Pinpoint the cell where the given text exists, returning its (X, Y) midpoint coordinate. 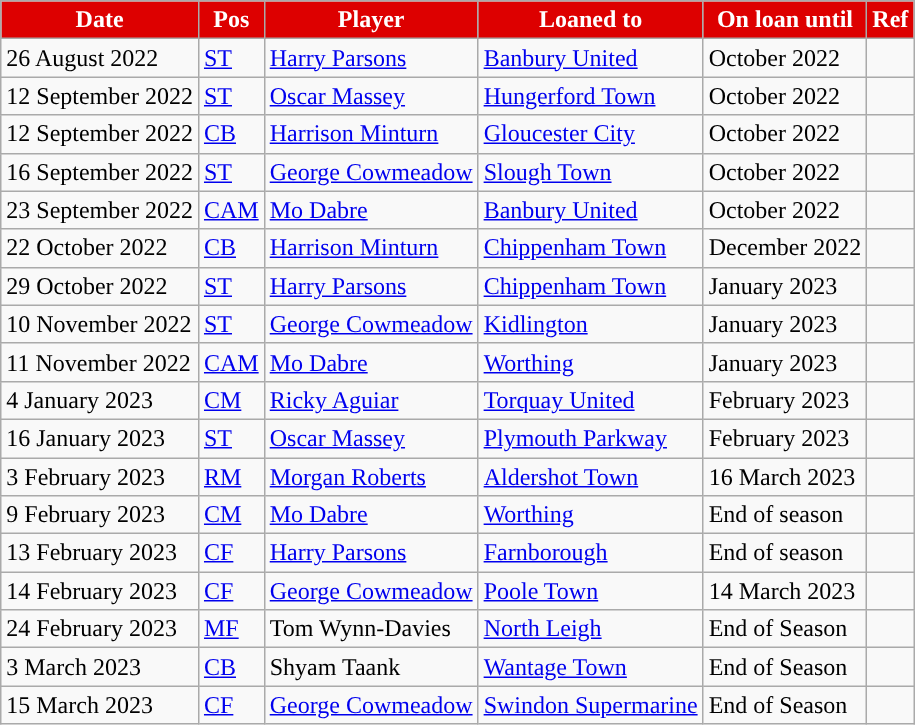
14 March 2023 (785, 591)
Poole Town (590, 591)
Farnborough (590, 553)
16 September 2022 (100, 172)
Tom Wynn-Davies (371, 629)
Plymouth Parkway (590, 438)
29 October 2022 (100, 286)
Loaned to (590, 20)
16 January 2023 (100, 438)
Gloucester City (590, 134)
Torquay United (590, 400)
14 February 2023 (100, 591)
Player (371, 20)
3 March 2023 (100, 667)
Shyam Taank (371, 667)
Date (100, 20)
RM (231, 477)
Ref (890, 20)
Ricky Aguiar (371, 400)
9 February 2023 (100, 515)
26 August 2022 (100, 58)
24 February 2023 (100, 629)
Wantage Town (590, 667)
Kidlington (590, 324)
Hungerford Town (590, 96)
11 November 2022 (100, 362)
December 2022 (785, 248)
Swindon Supermarine (590, 705)
On loan until (785, 20)
MF (231, 629)
Slough Town (590, 172)
Morgan Roberts (371, 477)
13 February 2023 (100, 553)
4 January 2023 (100, 400)
North Leigh (590, 629)
15 March 2023 (100, 705)
23 September 2022 (100, 210)
Pos (231, 20)
Aldershot Town (590, 477)
3 February 2023 (100, 477)
10 November 2022 (100, 324)
22 October 2022 (100, 248)
16 March 2023 (785, 477)
